Detect which cell encompasses the target text, then output its (X, Y) center coordinate. 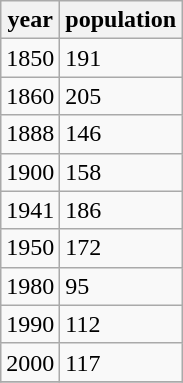
population (121, 20)
117 (121, 362)
172 (121, 248)
112 (121, 324)
2000 (30, 362)
1950 (30, 248)
1888 (30, 134)
158 (121, 172)
186 (121, 210)
191 (121, 58)
1980 (30, 286)
1941 (30, 210)
205 (121, 96)
1900 (30, 172)
year (30, 20)
1860 (30, 96)
1850 (30, 58)
95 (121, 286)
1990 (30, 324)
146 (121, 134)
